From the cell containing the given text, extract its center point as (X, Y) coordinate. 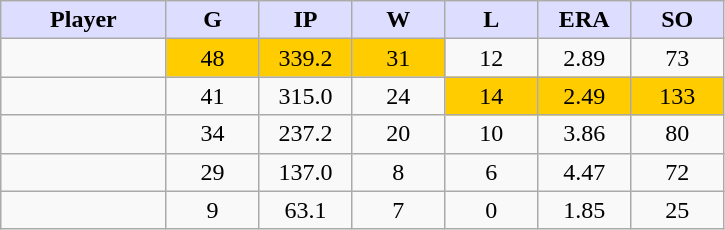
80 (678, 134)
31 (398, 58)
29 (212, 172)
14 (492, 96)
ERA (584, 20)
2.89 (584, 58)
0 (492, 210)
133 (678, 96)
34 (212, 134)
41 (212, 96)
73 (678, 58)
W (398, 20)
1.85 (584, 210)
SO (678, 20)
72 (678, 172)
8 (398, 172)
63.1 (306, 210)
237.2 (306, 134)
315.0 (306, 96)
25 (678, 210)
339.2 (306, 58)
7 (398, 210)
6 (492, 172)
137.0 (306, 172)
20 (398, 134)
G (212, 20)
IP (306, 20)
10 (492, 134)
48 (212, 58)
9 (212, 210)
2.49 (584, 96)
24 (398, 96)
Player (84, 20)
4.47 (584, 172)
12 (492, 58)
L (492, 20)
3.86 (584, 134)
